Locate the cell with the specified text and output its [x, y] center coordinate. 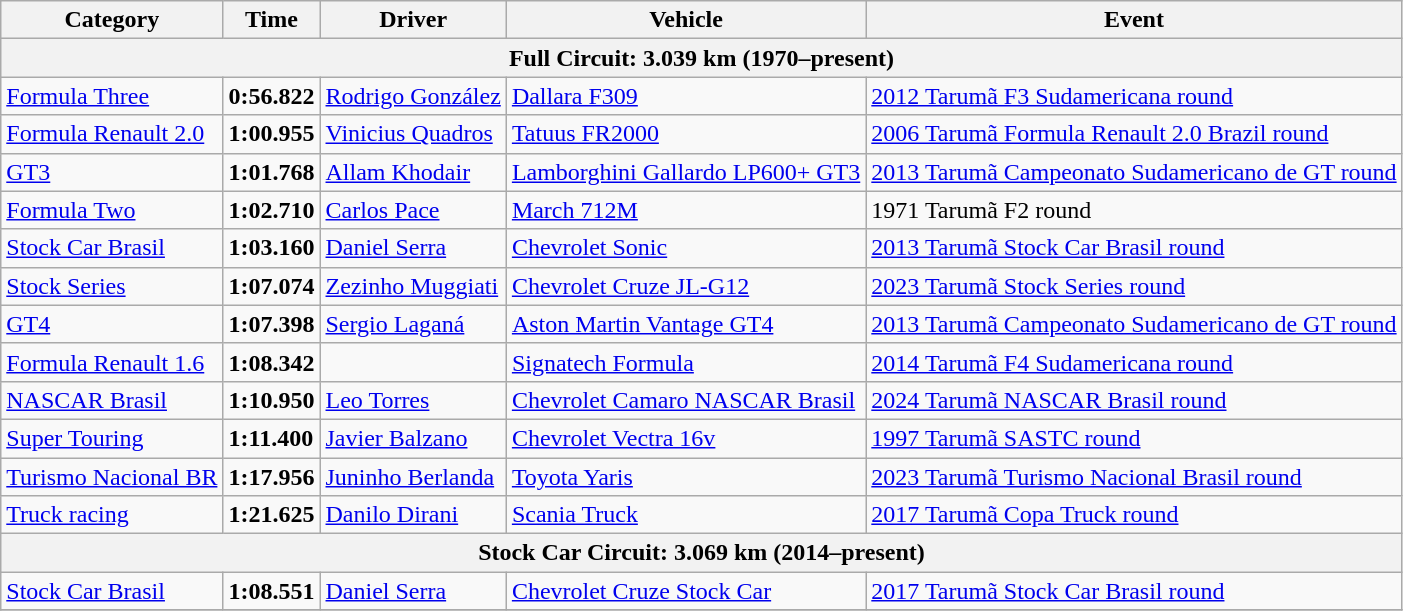
Formula Renault 2.0 [112, 134]
Allam Khodair [413, 172]
1:17.956 [272, 477]
Event [1134, 20]
1971 Tarumã F2 round [1134, 210]
1:00.955 [272, 134]
2017 Tarumã Copa Truck round [1134, 515]
Chevrolet Vectra 16v [686, 438]
Stock Series [112, 286]
Danilo Dirani [413, 515]
1:01.768 [272, 172]
Scania Truck [686, 515]
Sergio Laganá [413, 324]
1:08.342 [272, 362]
Category [112, 20]
Turismo Nacional BR [112, 477]
2006 Tarumã Formula Renault 2.0 Brazil round [1134, 134]
Formula Renault 1.6 [112, 362]
Leo Torres [413, 400]
Juninho Berlanda [413, 477]
Carlos Pace [413, 210]
Dallara F309 [686, 96]
2014 Tarumã F4 Sudamericana round [1134, 362]
2017 Tarumã Stock Car Brasil round [1134, 591]
Tatuus FR2000 [686, 134]
Chevrolet Cruze Stock Car [686, 591]
March 712M [686, 210]
Super Touring [112, 438]
Lamborghini Gallardo LP600+ GT3 [686, 172]
Signatech Formula [686, 362]
2023 Tarumã Stock Series round [1134, 286]
1:02.710 [272, 210]
Chevrolet Camaro NASCAR Brasil [686, 400]
1:08.551 [272, 591]
Driver [413, 20]
1:07.398 [272, 324]
Chevrolet Sonic [686, 248]
2024 Tarumã NASCAR Brasil round [1134, 400]
Time [272, 20]
Formula Three [112, 96]
1:03.160 [272, 248]
Aston Martin Vantage GT4 [686, 324]
0:56.822 [272, 96]
Javier Balzano [413, 438]
2023 Tarumã Turismo Nacional Brasil round [1134, 477]
Vehicle [686, 20]
Vinicius Quadros [413, 134]
Chevrolet Cruze JL-G12 [686, 286]
Full Circuit: 3.039 km (1970–present) [702, 58]
Truck racing [112, 515]
1:11.400 [272, 438]
2012 Tarumã F3 Sudamericana round [1134, 96]
1:07.074 [272, 286]
1:21.625 [272, 515]
Rodrigo González [413, 96]
1:10.950 [272, 400]
GT4 [112, 324]
1997 Tarumã SASTC round [1134, 438]
Toyota Yaris [686, 477]
NASCAR Brasil [112, 400]
Zezinho Muggiati [413, 286]
Stock Car Circuit: 3.069 km (2014–present) [702, 553]
Formula Two [112, 210]
2013 Tarumã Stock Car Brasil round [1134, 248]
GT3 [112, 172]
